From the cell containing the given text, extract its center point as [X, Y] coordinate. 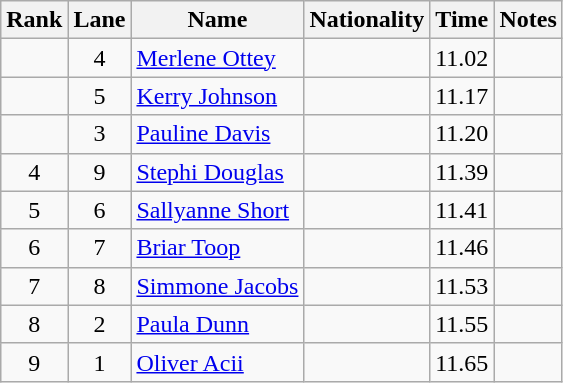
11.20 [462, 134]
Sallyanne Short [218, 210]
11.53 [462, 286]
3 [100, 134]
11.17 [462, 96]
11.41 [462, 210]
Merlene Ottey [218, 58]
11.55 [462, 324]
Rank [34, 20]
Kerry Johnson [218, 96]
Briar Toop [218, 248]
11.65 [462, 362]
Paula Dunn [218, 324]
Notes [528, 20]
Pauline Davis [218, 134]
11.46 [462, 248]
1 [100, 362]
Lane [100, 20]
Oliver Acii [218, 362]
Simmone Jacobs [218, 286]
Stephi Douglas [218, 172]
Time [462, 20]
11.39 [462, 172]
2 [100, 324]
11.02 [462, 58]
Nationality [367, 20]
Name [218, 20]
